Pinpoint the cell where the given text exists, returning its [x, y] midpoint coordinate. 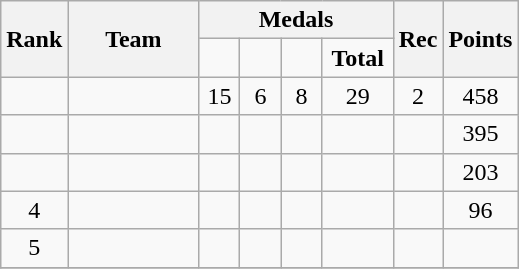
Rec [418, 39]
8 [302, 96]
4 [34, 210]
29 [358, 96]
Points [480, 39]
2 [418, 96]
458 [480, 96]
96 [480, 210]
5 [34, 248]
Total [358, 58]
Rank [34, 39]
Medals [296, 20]
395 [480, 134]
6 [260, 96]
15 [220, 96]
Team [134, 39]
203 [480, 172]
